Capture the cell that displays the provided text and extract its (x, y) central coordinate. 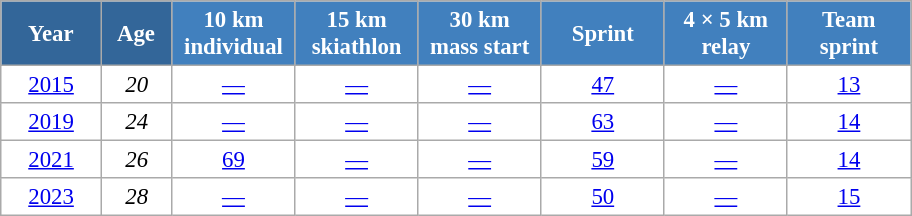
15 km skiathlon (356, 34)
30 km mass start (480, 34)
20 (136, 85)
Age (136, 34)
24 (136, 122)
59 (602, 160)
26 (136, 160)
2019 (52, 122)
69 (234, 160)
Year (52, 34)
15 (848, 197)
50 (602, 197)
Sprint (602, 34)
47 (602, 85)
10 km individual (234, 34)
2023 (52, 197)
2021 (52, 160)
2015 (52, 85)
4 × 5 km relay (726, 34)
13 (848, 85)
Team sprint (848, 34)
63 (602, 122)
28 (136, 197)
